Detect which cell encompasses the target text, then output its (X, Y) center coordinate. 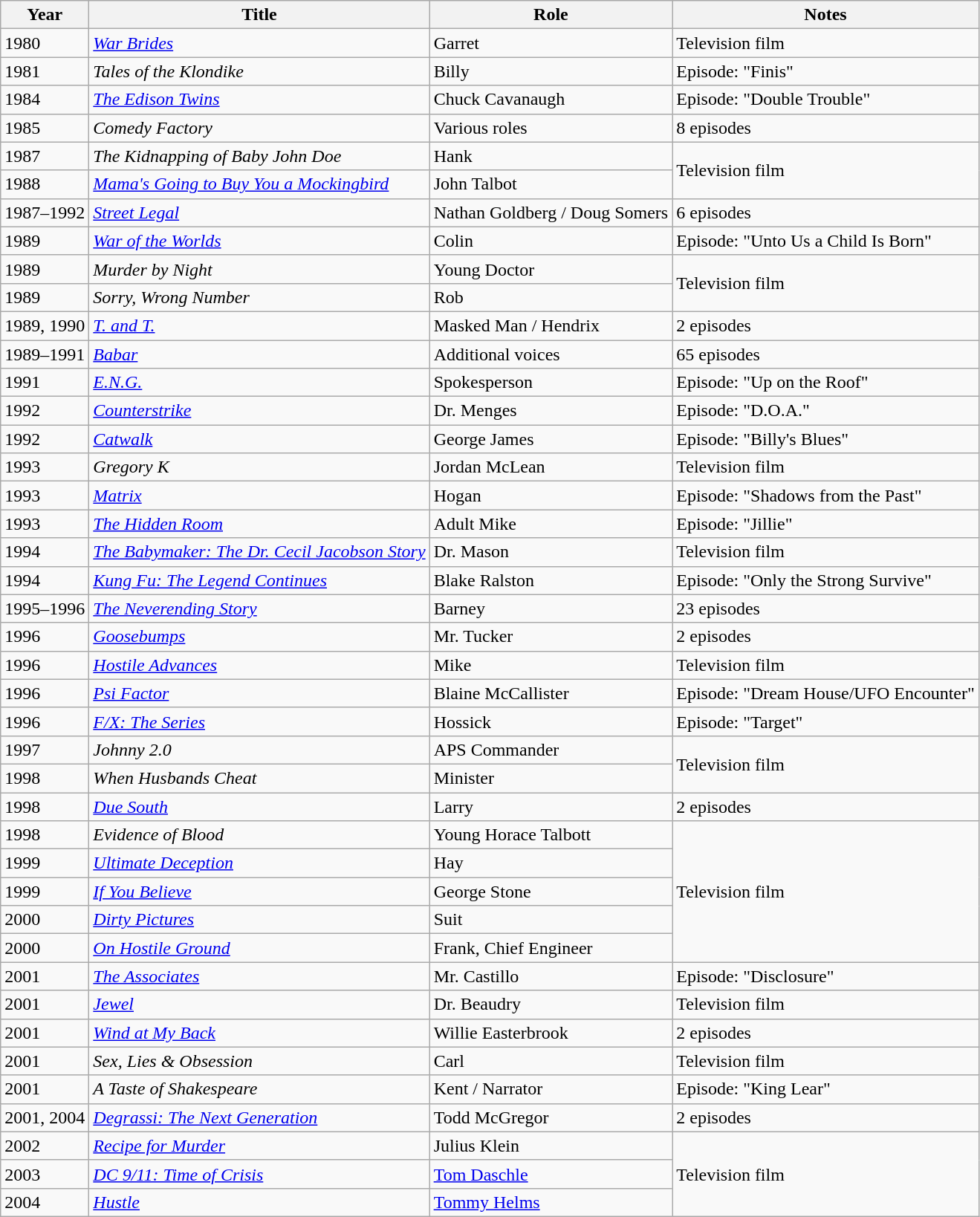
Dr. Beaudry (551, 1005)
Counterstrike (259, 411)
Episode: "Only the Strong Survive" (826, 580)
Hank (551, 156)
Blaine McCallister (551, 693)
The Edison Twins (259, 100)
Goosebumps (259, 637)
1981 (45, 71)
Episode: "D.O.A." (826, 411)
1985 (45, 128)
1984 (45, 100)
Psi Factor (259, 693)
Episode: "Double Trouble" (826, 100)
Matrix (259, 496)
Murder by Night (259, 269)
1995–1996 (45, 608)
Episode: "Target" (826, 721)
Young Doctor (551, 269)
Degrassi: The Next Generation (259, 1117)
Garret (551, 43)
APS Commander (551, 750)
1991 (45, 383)
Episode: "Billy's Blues" (826, 439)
Gregory K (259, 467)
Masked Man / Hendrix (551, 325)
Dr. Mason (551, 552)
Blake Ralston (551, 580)
Young Horace Talbott (551, 835)
Title (259, 15)
Todd McGregor (551, 1117)
Spokesperson (551, 383)
Jewel (259, 1005)
Year (45, 15)
8 episodes (826, 128)
Mr. Castillo (551, 976)
Babar (259, 354)
Suit (551, 920)
Catwalk (259, 439)
2002 (45, 1146)
Episode: "Dream House/UFO Encounter" (826, 693)
23 episodes (826, 608)
Additional voices (551, 354)
1989, 1990 (45, 325)
Julius Klein (551, 1146)
Nathan Goldberg / Doug Somers (551, 212)
Mr. Tucker (551, 637)
George James (551, 439)
Kent / Narrator (551, 1089)
6 episodes (826, 212)
When Husbands Cheat (259, 778)
Tommy Helms (551, 1202)
Larry (551, 806)
Due South (259, 806)
Frank, Chief Engineer (551, 948)
Hossick (551, 721)
The Neverending Story (259, 608)
Tales of the Klondike (259, 71)
John Talbot (551, 184)
George Stone (551, 892)
65 episodes (826, 354)
Jordan McLean (551, 467)
Hustle (259, 1202)
2003 (45, 1174)
Billy (551, 71)
Chuck Cavanaugh (551, 100)
Dr. Menges (551, 411)
Episode: "King Lear" (826, 1089)
F/X: The Series (259, 721)
Episode: "Finis" (826, 71)
T. and T. (259, 325)
1980 (45, 43)
Mike (551, 665)
Hay (551, 863)
1997 (45, 750)
Sex, Lies & Obsession (259, 1061)
The Babymaker: The Dr. Cecil Jacobson Story (259, 552)
DC 9/11: Time of Crisis (259, 1174)
1988 (45, 184)
Episode: "Up on the Roof" (826, 383)
Rob (551, 297)
Notes (826, 15)
Hogan (551, 496)
Ultimate Deception (259, 863)
2004 (45, 1202)
The Kidnapping of Baby John Doe (259, 156)
Barney (551, 608)
Street Legal (259, 212)
Various roles (551, 128)
Johnny 2.0 (259, 750)
War Brides (259, 43)
E.N.G. (259, 383)
Comedy Factory (259, 128)
Hostile Advances (259, 665)
Adult Mike (551, 524)
The Associates (259, 976)
Episode: "Unto Us a Child Is Born" (826, 241)
Kung Fu: The Legend Continues (259, 580)
Carl (551, 1061)
1989–1991 (45, 354)
Dirty Pictures (259, 920)
Evidence of Blood (259, 835)
Sorry, Wrong Number (259, 297)
Episode: "Jillie" (826, 524)
2001, 2004 (45, 1117)
Tom Daschle (551, 1174)
Wind at My Back (259, 1033)
War of the Worlds (259, 241)
On Hostile Ground (259, 948)
Role (551, 15)
Colin (551, 241)
The Hidden Room (259, 524)
Mama's Going to Buy You a Mockingbird (259, 184)
Episode: "Disclosure" (826, 976)
1987 (45, 156)
Willie Easterbrook (551, 1033)
Episode: "Shadows from the Past" (826, 496)
Minister (551, 778)
If You Believe (259, 892)
1987–1992 (45, 212)
A Taste of Shakespeare (259, 1089)
Recipe for Murder (259, 1146)
